Find where the given text appears and provide that cell's center as (x, y) coordinate. 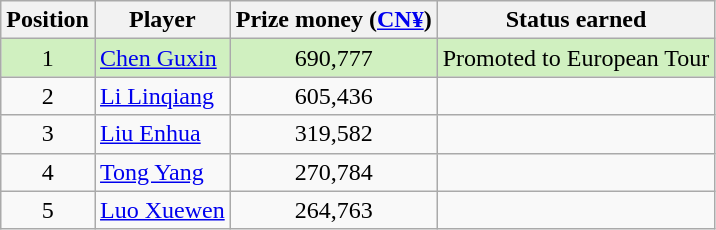
3 (48, 134)
1 (48, 58)
5 (48, 210)
690,777 (334, 58)
605,436 (334, 96)
2 (48, 96)
4 (48, 172)
Luo Xuewen (162, 210)
Prize money (CN¥) (334, 20)
Tong Yang (162, 172)
Li Linqiang (162, 96)
264,763 (334, 210)
Player (162, 20)
Position (48, 20)
Liu Enhua (162, 134)
Chen Guxin (162, 58)
319,582 (334, 134)
Status earned (576, 20)
270,784 (334, 172)
Promoted to European Tour (576, 58)
